Provide the (X, Y) coordinate of the cell's center where the given text is located.  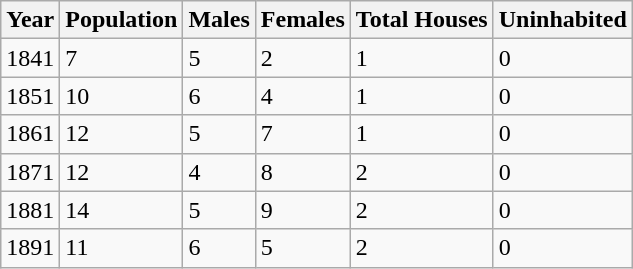
11 (122, 248)
1851 (30, 96)
Females (302, 20)
1861 (30, 134)
Population (122, 20)
14 (122, 210)
Year (30, 20)
1871 (30, 172)
1881 (30, 210)
1841 (30, 58)
8 (302, 172)
1891 (30, 248)
Uninhabited (562, 20)
9 (302, 210)
Total Houses (422, 20)
Males (219, 20)
10 (122, 96)
